Find where the given text appears and provide that cell's center as (X, Y) coordinate. 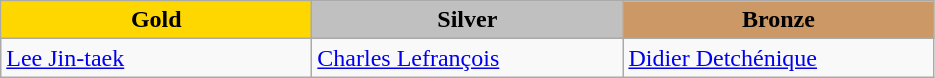
Bronze (778, 20)
Silver (468, 20)
Lee Jin-taek (156, 58)
Charles Lefrançois (468, 58)
Didier Detchénique (778, 58)
Gold (156, 20)
